Return [X, Y] of the center of cell containing provided text 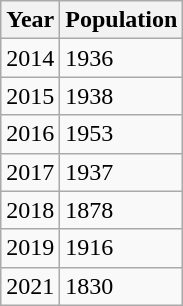
2016 [30, 134]
1937 [122, 172]
1953 [122, 134]
2018 [30, 210]
2019 [30, 248]
1938 [122, 96]
Year [30, 20]
2017 [30, 172]
2021 [30, 286]
1936 [122, 58]
2014 [30, 58]
Population [122, 20]
1830 [122, 286]
2015 [30, 96]
1916 [122, 248]
1878 [122, 210]
